From the cell containing the given text, extract its center point as (X, Y) coordinate. 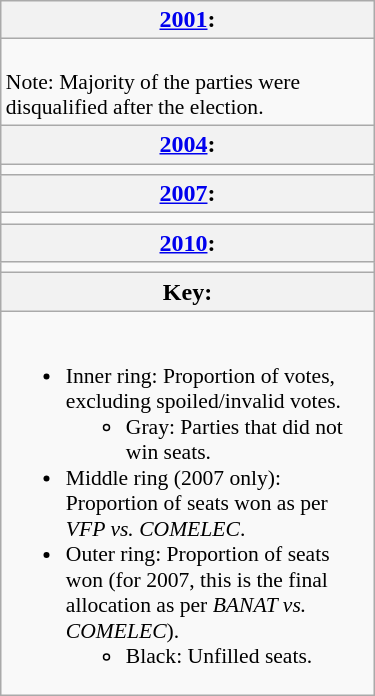
2010: (188, 243)
Key: (188, 292)
2001: (188, 20)
2004: (188, 144)
2007: (188, 194)
Note: Majority of the parties were disqualified after the election. (188, 82)
